Return (x, y) of the center of cell containing provided text 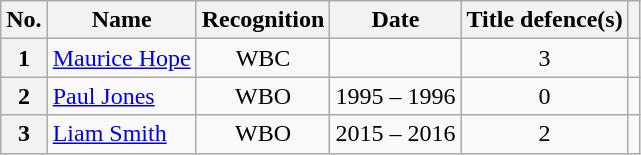
Recognition (263, 20)
Paul Jones (122, 96)
1 (24, 58)
Liam Smith (122, 134)
WBC (263, 58)
Maurice Hope (122, 58)
No. (24, 20)
Date (396, 20)
Title defence(s) (544, 20)
Name (122, 20)
1995 – 1996 (396, 96)
0 (544, 96)
2015 – 2016 (396, 134)
